Search for the cell housing the specified text and yield its [x, y] center coordinate. 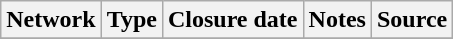
Notes [337, 20]
Source [412, 20]
Network [51, 20]
Type [132, 20]
Closure date [232, 20]
